For the text-containing cell, return its midpoint in [X, Y] coordinate format. 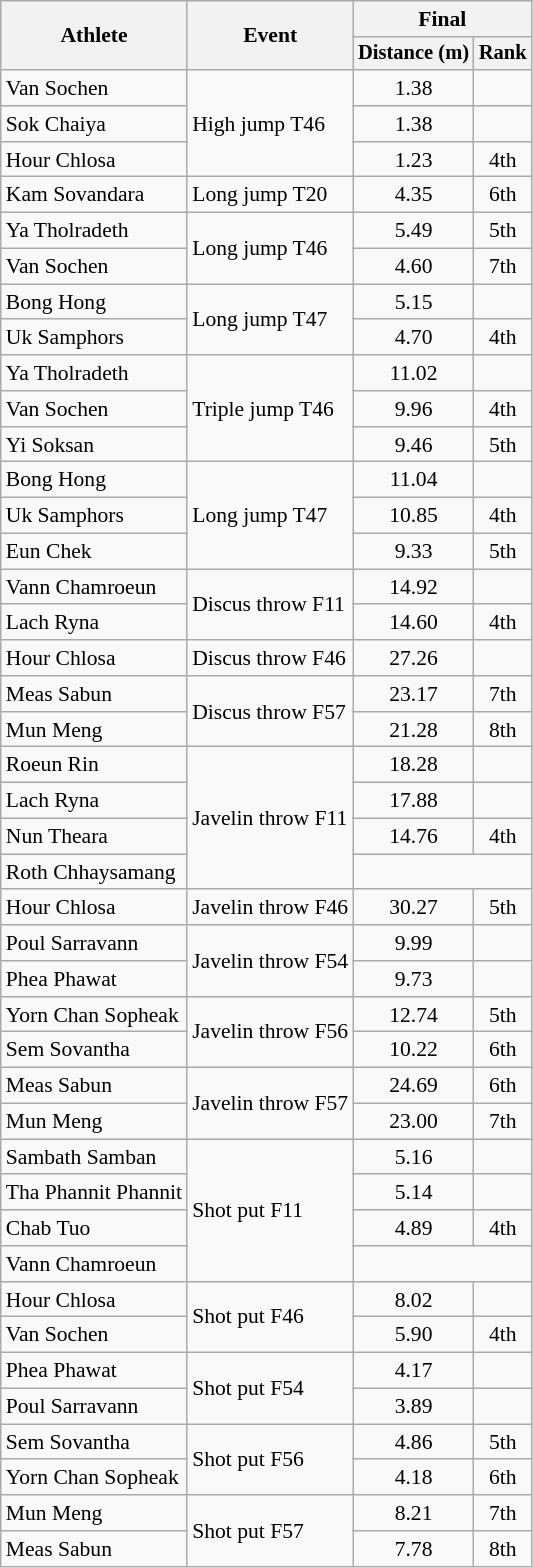
14.76 [414, 837]
14.60 [414, 623]
27.26 [414, 658]
5.14 [414, 1193]
Kam Sovandara [94, 195]
Javelin throw F46 [270, 908]
Shot put F11 [270, 1210]
4.89 [414, 1228]
Shot put F54 [270, 1388]
14.92 [414, 587]
Javelin throw F11 [270, 818]
5.15 [414, 302]
High jump T46 [270, 124]
Distance (m) [414, 54]
7.78 [414, 1549]
4.35 [414, 195]
Chab Tuo [94, 1228]
3.89 [414, 1407]
Final [442, 19]
Tha Phannit Phannit [94, 1193]
30.27 [414, 908]
Discus throw F46 [270, 658]
Shot put F57 [270, 1530]
Event [270, 36]
4.70 [414, 338]
4.17 [414, 1371]
5.16 [414, 1157]
11.02 [414, 373]
Long jump T20 [270, 195]
Discus throw F11 [270, 604]
23.00 [414, 1122]
9.73 [414, 979]
10.22 [414, 1050]
Shot put F56 [270, 1460]
10.85 [414, 516]
Rank [503, 54]
18.28 [414, 765]
Discus throw F57 [270, 712]
Roth Chhaysamang [94, 872]
17.88 [414, 801]
4.18 [414, 1478]
Yi Soksan [94, 445]
9.33 [414, 552]
9.96 [414, 409]
Triple jump T46 [270, 408]
Athlete [94, 36]
21.28 [414, 730]
4.60 [414, 267]
11.04 [414, 480]
Javelin throw F57 [270, 1104]
Sok Chaiya [94, 124]
Javelin throw F54 [270, 960]
9.46 [414, 445]
23.17 [414, 694]
5.49 [414, 231]
Nun Theara [94, 837]
8.21 [414, 1513]
Roeun Rin [94, 765]
8.02 [414, 1300]
Shot put F46 [270, 1318]
Javelin throw F56 [270, 1032]
24.69 [414, 1086]
Eun Chek [94, 552]
9.99 [414, 943]
4.86 [414, 1442]
1.23 [414, 160]
12.74 [414, 1015]
Sambath Samban [94, 1157]
5.90 [414, 1335]
Long jump T46 [270, 248]
